Return (X, Y) of the center of cell containing provided text 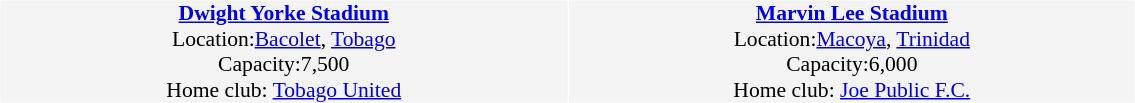
Dwight Yorke StadiumLocation:Bacolet, Tobago Capacity:7,500 Home club: Tobago United (284, 51)
